Find where the given text appears and provide that cell's center as [X, Y] coordinate. 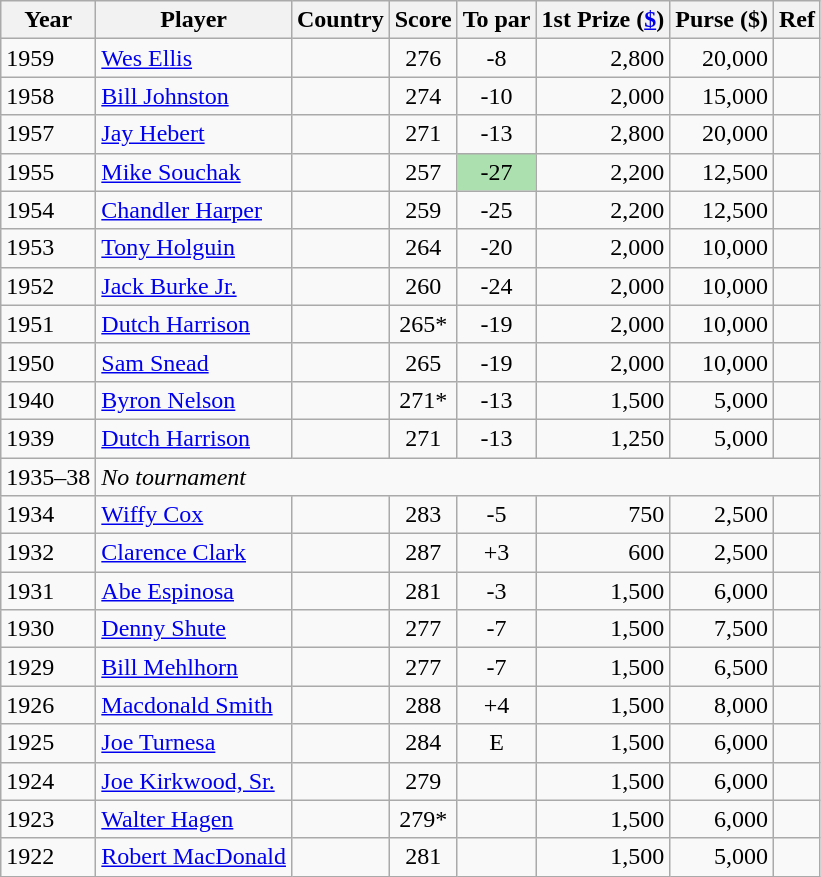
-10 [496, 96]
Abe Espinosa [194, 591]
Wes Ellis [194, 58]
Bill Mehlhorn [194, 667]
260 [423, 286]
279* [423, 819]
Player [194, 20]
Denny Shute [194, 629]
284 [423, 743]
-8 [496, 58]
E [496, 743]
1st Prize ($) [603, 20]
1959 [48, 58]
Byron Nelson [194, 400]
1,250 [603, 438]
750 [603, 515]
Robert MacDonald [194, 857]
-20 [496, 248]
Sam Snead [194, 362]
Score [423, 20]
To par [496, 20]
Joe Kirkwood, Sr. [194, 781]
8,000 [722, 705]
1925 [48, 743]
Bill Johnston [194, 96]
1922 [48, 857]
1940 [48, 400]
1930 [48, 629]
Purse ($) [722, 20]
Jay Hebert [194, 134]
1934 [48, 515]
+4 [496, 705]
265* [423, 324]
Year [48, 20]
257 [423, 172]
-5 [496, 515]
1931 [48, 591]
1950 [48, 362]
1935–38 [48, 477]
-24 [496, 286]
600 [603, 553]
Country [340, 20]
Jack Burke Jr. [194, 286]
283 [423, 515]
259 [423, 210]
1951 [48, 324]
Mike Souchak [194, 172]
271* [423, 400]
7,500 [722, 629]
+3 [496, 553]
15,000 [722, 96]
Wiffy Cox [194, 515]
No tournament [458, 477]
-25 [496, 210]
1923 [48, 819]
1932 [48, 553]
264 [423, 248]
1939 [48, 438]
Ref [796, 20]
Macdonald Smith [194, 705]
279 [423, 781]
1929 [48, 667]
Clarence Clark [194, 553]
Tony Holguin [194, 248]
276 [423, 58]
1926 [48, 705]
288 [423, 705]
1957 [48, 134]
1924 [48, 781]
1954 [48, 210]
274 [423, 96]
Walter Hagen [194, 819]
265 [423, 362]
1952 [48, 286]
-27 [496, 172]
Joe Turnesa [194, 743]
1958 [48, 96]
6,500 [722, 667]
Chandler Harper [194, 210]
1955 [48, 172]
1953 [48, 248]
-3 [496, 591]
287 [423, 553]
